Provide the [X, Y] coordinate of the cell's center where the given text is located.  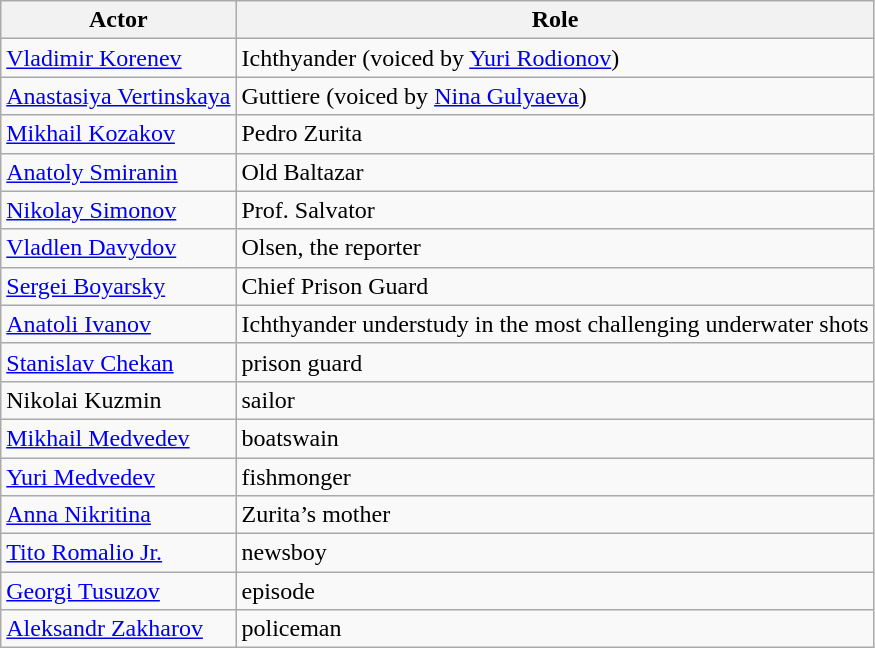
prison guard [555, 362]
Aleksandr Zakharov [118, 629]
Vladimir Korenev [118, 58]
Mikhail Kozakov [118, 134]
Chief Prison Guard [555, 286]
sailor [555, 400]
Yuri Medvedev [118, 477]
Sergei Boyarsky [118, 286]
Role [555, 20]
Tito Romalio Jr. [118, 553]
Anatoli Ivanov [118, 324]
Vladlen Davydov [118, 248]
Prof. Salvator [555, 210]
episode [555, 591]
Stanislav Chekan [118, 362]
Zurita’s mother [555, 515]
Nikolai Kuzmin [118, 400]
Anatoly Smiranin [118, 172]
Ichthyander understudy in the most challenging underwater shots [555, 324]
Guttiere (voiced by Nina Gulyaeva) [555, 96]
Old Baltazar [555, 172]
Anna Nikritina [118, 515]
newsboy [555, 553]
Pedro Zurita [555, 134]
Anastasiya Vertinskaya [118, 96]
policeman [555, 629]
Actor [118, 20]
Nikolay Simonov [118, 210]
fishmonger [555, 477]
Mikhail Medvedev [118, 438]
Georgi Tusuzov [118, 591]
boatswain [555, 438]
Ichthyander (voiced by Yuri Rodionov) [555, 58]
Olsen, the reporter [555, 248]
